Scan for the cell matching the given text and deliver its [X, Y] coordinate at center. 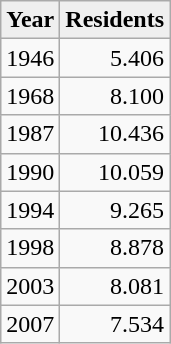
9.265 [115, 210]
1990 [30, 172]
10.059 [115, 172]
1946 [30, 58]
5.406 [115, 58]
1968 [30, 96]
8.081 [115, 286]
2003 [30, 286]
8.878 [115, 248]
Year [30, 20]
7.534 [115, 324]
1998 [30, 248]
Residents [115, 20]
10.436 [115, 134]
1994 [30, 210]
1987 [30, 134]
2007 [30, 324]
8.100 [115, 96]
